Pinpoint the cell where the given text exists, returning its [x, y] midpoint coordinate. 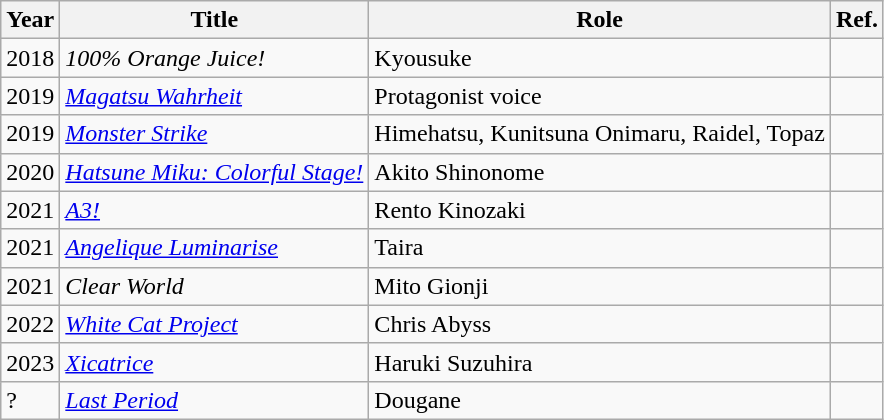
2023 [30, 362]
Monster Strike [214, 134]
White Cat Project [214, 324]
Last Period [214, 400]
Hatsune Miku: Colorful Stage! [214, 172]
Dougane [600, 400]
Magatsu Wahrheit [214, 96]
2020 [30, 172]
Akito Shinonome [600, 172]
Clear World [214, 286]
Protagonist voice [600, 96]
2022 [30, 324]
A3! [214, 210]
Kyousuke [600, 58]
Rento Kinozaki [600, 210]
Title [214, 20]
? [30, 400]
Haruki Suzuhira [600, 362]
Himehatsu, Kunitsuna Onimaru, Raidel, Topaz [600, 134]
Chris Abyss [600, 324]
Ref. [856, 20]
2018 [30, 58]
Year [30, 20]
Mito Gionji [600, 286]
100% Orange Juice! [214, 58]
Role [600, 20]
Taira [600, 248]
Xicatrice [214, 362]
Angelique Luminarise [214, 248]
